Detect which cell encompasses the target text, then output its [X, Y] center coordinate. 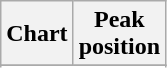
Peakposition [119, 34]
Chart [37, 34]
